Determine the [x, y] coordinate at the center of the cell enclosing the given text.  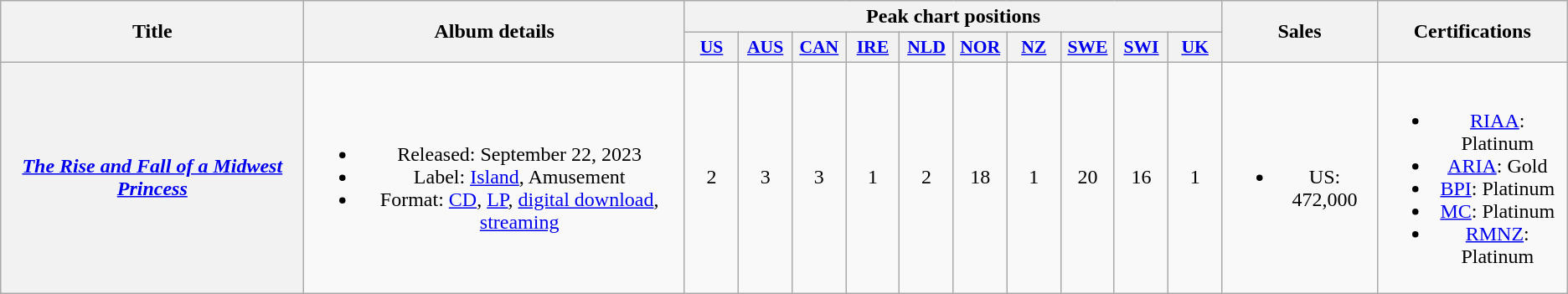
20 [1087, 178]
Certifications [1473, 32]
NOR [980, 48]
US: 472,000 [1300, 178]
IRE [873, 48]
Released: September 22, 2023Label: Island, AmusementFormat: CD, LP, digital download, streaming [494, 178]
Title [152, 32]
NZ [1034, 48]
RIAA: PlatinumARIA: GoldBPI: PlatinumMC: PlatinumRMNZ: Platinum [1473, 178]
US [711, 48]
Peak chart positions [953, 17]
UK [1195, 48]
18 [980, 178]
Sales [1300, 32]
SWI [1141, 48]
NLD [926, 48]
CAN [819, 48]
The Rise and Fall of a Midwest Princess [152, 178]
AUS [766, 48]
Album details [494, 32]
SWE [1087, 48]
16 [1141, 178]
